Find where the given text appears and provide that cell's center as [x, y] coordinate. 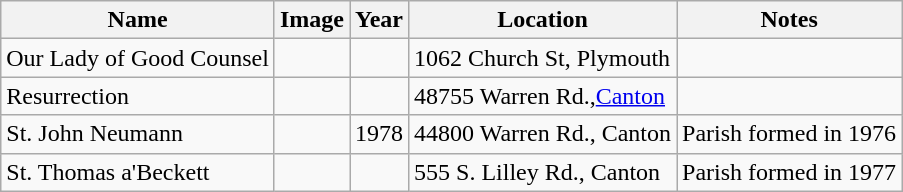
St. John Neumann [138, 134]
Notes [790, 20]
Name [138, 20]
48755 Warren Rd.,Canton [543, 96]
St. Thomas a'Beckett [138, 172]
Resurrection [138, 96]
555 S. Lilley Rd., Canton [543, 172]
Year [380, 20]
Parish formed in 1977 [790, 172]
Parish formed in 1976 [790, 134]
Image [312, 20]
Our Lady of Good Counsel [138, 58]
1978 [380, 134]
Location [543, 20]
44800 Warren Rd., Canton [543, 134]
1062 Church St, Plymouth [543, 58]
